Pinpoint the cell where the given text exists, returning its [x, y] midpoint coordinate. 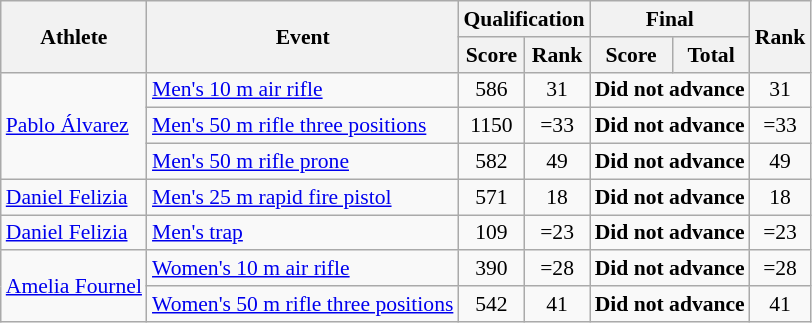
Men's trap [302, 233]
Women's 10 m air rifle [302, 269]
Total [710, 55]
109 [491, 233]
Athlete [74, 36]
Final [670, 19]
582 [491, 162]
Men's 50 m rifle three positions [302, 126]
Men's 10 m air rifle [302, 90]
Event [302, 36]
Pablo Álvarez [74, 126]
542 [491, 304]
390 [491, 269]
586 [491, 90]
1150 [491, 126]
Women's 50 m rifle three positions [302, 304]
571 [491, 197]
Amelia Fournel [74, 286]
Men's 50 m rifle prone [302, 162]
Qualification [524, 19]
Men's 25 m rapid fire pistol [302, 197]
